Pinpoint the cell where the given text exists, returning its (x, y) midpoint coordinate. 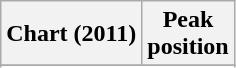
Chart (2011) (72, 34)
Peakposition (188, 34)
